Return [x, y] of the center of cell containing provided text 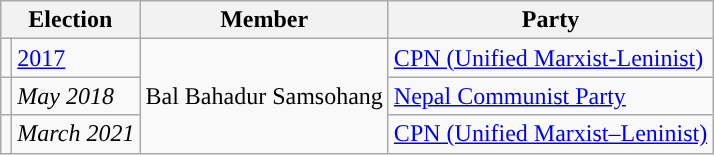
March 2021 [76, 134]
Party [550, 20]
CPN (Unified Marxist-Leninist) [550, 58]
CPN (Unified Marxist–Leninist) [550, 134]
May 2018 [76, 96]
Nepal Communist Party [550, 96]
Member [264, 20]
Election [70, 20]
2017 [76, 58]
Bal Bahadur Samsohang [264, 96]
